For the text-containing cell, return its midpoint in [x, y] coordinate format. 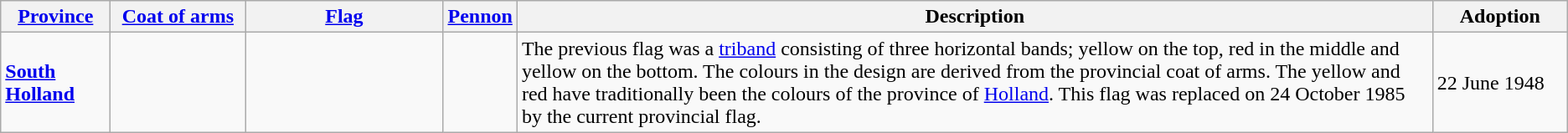
South Holland [55, 82]
Flag [344, 17]
Province [55, 17]
Pennon [480, 17]
22 June 1948 [1499, 82]
Adoption [1499, 17]
Description [975, 17]
Coat of arms [178, 17]
